From the cell containing the given text, extract its center point as [x, y] coordinate. 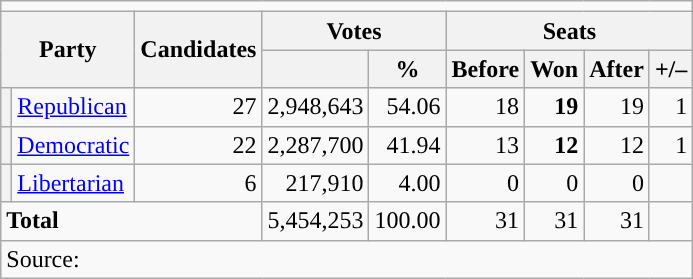
Libertarian [74, 183]
Source: [347, 259]
217,910 [316, 183]
5,454,253 [316, 221]
Won [554, 69]
41.94 [408, 145]
54.06 [408, 107]
4.00 [408, 183]
Total [132, 221]
Republican [74, 107]
Democratic [74, 145]
Votes [354, 31]
2,948,643 [316, 107]
After [617, 69]
27 [198, 107]
22 [198, 145]
2,287,700 [316, 145]
Before [486, 69]
+/– [670, 69]
100.00 [408, 221]
Party [68, 50]
Seats [570, 31]
Candidates [198, 50]
18 [486, 107]
6 [198, 183]
13 [486, 145]
% [408, 69]
